Scan for the cell matching the given text and deliver its (X, Y) coordinate at center. 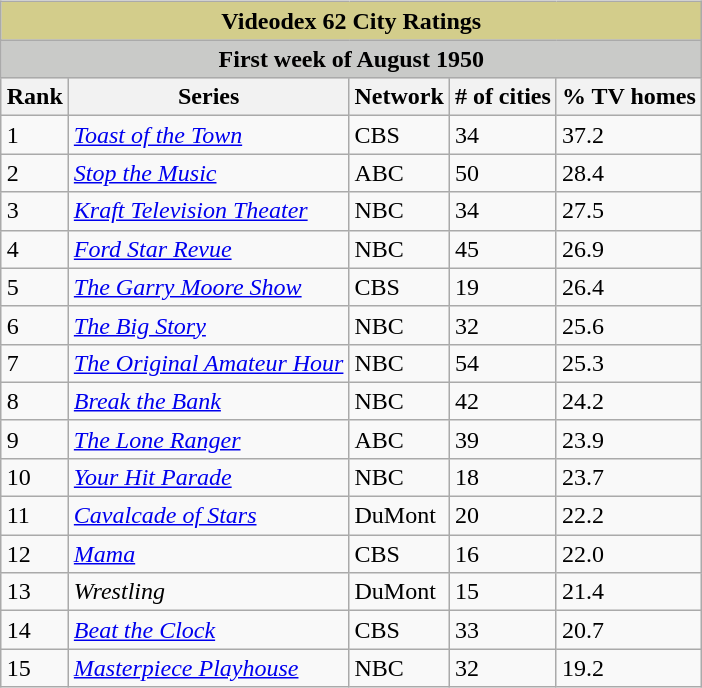
22.2 (628, 516)
Wrestling (208, 592)
23.7 (628, 478)
Beat the Clock (208, 630)
20 (502, 516)
33 (502, 630)
Rank (34, 97)
54 (502, 363)
2 (34, 173)
7 (34, 363)
27.5 (628, 211)
Videodex 62 City Ratings (351, 21)
First week of August 1950 (351, 59)
39 (502, 439)
Series (208, 97)
23.9 (628, 439)
Mama (208, 554)
26.9 (628, 249)
Stop the Music (208, 173)
4 (34, 249)
Cavalcade of Stars (208, 516)
50 (502, 173)
16 (502, 554)
Break the Bank (208, 401)
14 (34, 630)
11 (34, 516)
5 (34, 287)
Masterpiece Playhouse (208, 668)
6 (34, 325)
19.2 (628, 668)
8 (34, 401)
9 (34, 439)
26.4 (628, 287)
37.2 (628, 135)
21.4 (628, 592)
The Original Amateur Hour (208, 363)
The Big Story (208, 325)
% TV homes (628, 97)
45 (502, 249)
Kraft Television Theater (208, 211)
10 (34, 478)
The Garry Moore Show (208, 287)
19 (502, 287)
12 (34, 554)
13 (34, 592)
24.2 (628, 401)
25.3 (628, 363)
Toast of the Town (208, 135)
42 (502, 401)
1 (34, 135)
Network (399, 97)
Ford Star Revue (208, 249)
22.0 (628, 554)
The Lone Ranger (208, 439)
3 (34, 211)
# of cities (502, 97)
18 (502, 478)
28.4 (628, 173)
20.7 (628, 630)
Your Hit Parade (208, 478)
25.6 (628, 325)
